From the cell containing the given text, extract its center point as [x, y] coordinate. 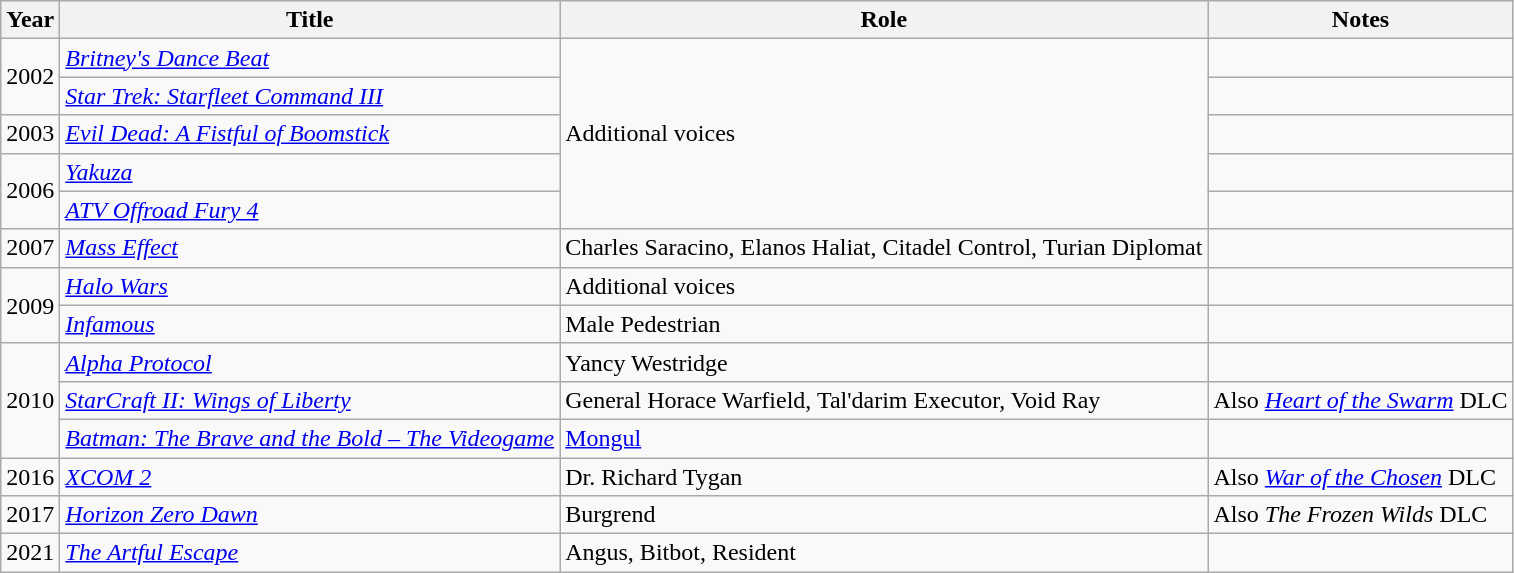
ATV Offroad Fury 4 [310, 210]
Halo Wars [310, 286]
Infamous [310, 324]
Also War of the Chosen DLC [1360, 477]
2010 [30, 400]
Angus, Bitbot, Resident [884, 553]
Role [884, 20]
XCOM 2 [310, 477]
StarCraft II: Wings of Liberty [310, 400]
Year [30, 20]
Yancy Westridge [884, 362]
Notes [1360, 20]
Title [310, 20]
Mass Effect [310, 248]
Star Trek: Starfleet Command III [310, 96]
Yakuza [310, 172]
Horizon Zero Dawn [310, 515]
Burgrend [884, 515]
Alpha Protocol [310, 362]
2006 [30, 191]
Batman: The Brave and the Bold – The Videogame [310, 438]
2016 [30, 477]
Evil Dead: A Fistful of Boomstick [310, 134]
2002 [30, 77]
General Horace Warfield, Tal'darim Executor, Void Ray [884, 400]
Britney's Dance Beat [310, 58]
2017 [30, 515]
Also The Frozen Wilds DLC [1360, 515]
2021 [30, 553]
The Artful Escape [310, 553]
Dr. Richard Tygan [884, 477]
Mongul [884, 438]
2003 [30, 134]
Also Heart of the Swarm DLC [1360, 400]
Charles Saracino, Elanos Haliat, Citadel Control, Turian Diplomat [884, 248]
Male Pedestrian [884, 324]
2007 [30, 248]
2009 [30, 305]
